Detect which cell encompasses the target text, then output its (x, y) center coordinate. 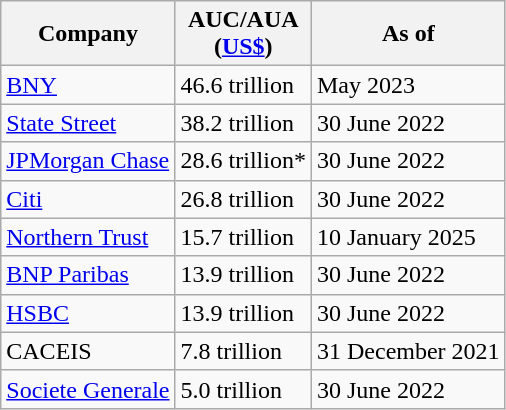
26.8 trillion (243, 199)
BNY (88, 85)
AUC/AUA (US$) (243, 34)
BNP Paribas (88, 275)
38.2 trillion (243, 123)
May 2023 (408, 85)
31 December 2021 (408, 351)
State Street (88, 123)
5.0 trillion (243, 389)
7.8 trillion (243, 351)
28.6 trillion* (243, 161)
HSBC (88, 313)
46.6 trillion (243, 85)
Northern Trust (88, 237)
As of (408, 34)
Company (88, 34)
JPMorgan Chase (88, 161)
CACEIS (88, 351)
10 January 2025 (408, 237)
15.7 trillion (243, 237)
Citi (88, 199)
Societe Generale (88, 389)
